For the text-containing cell, return its midpoint in [x, y] coordinate format. 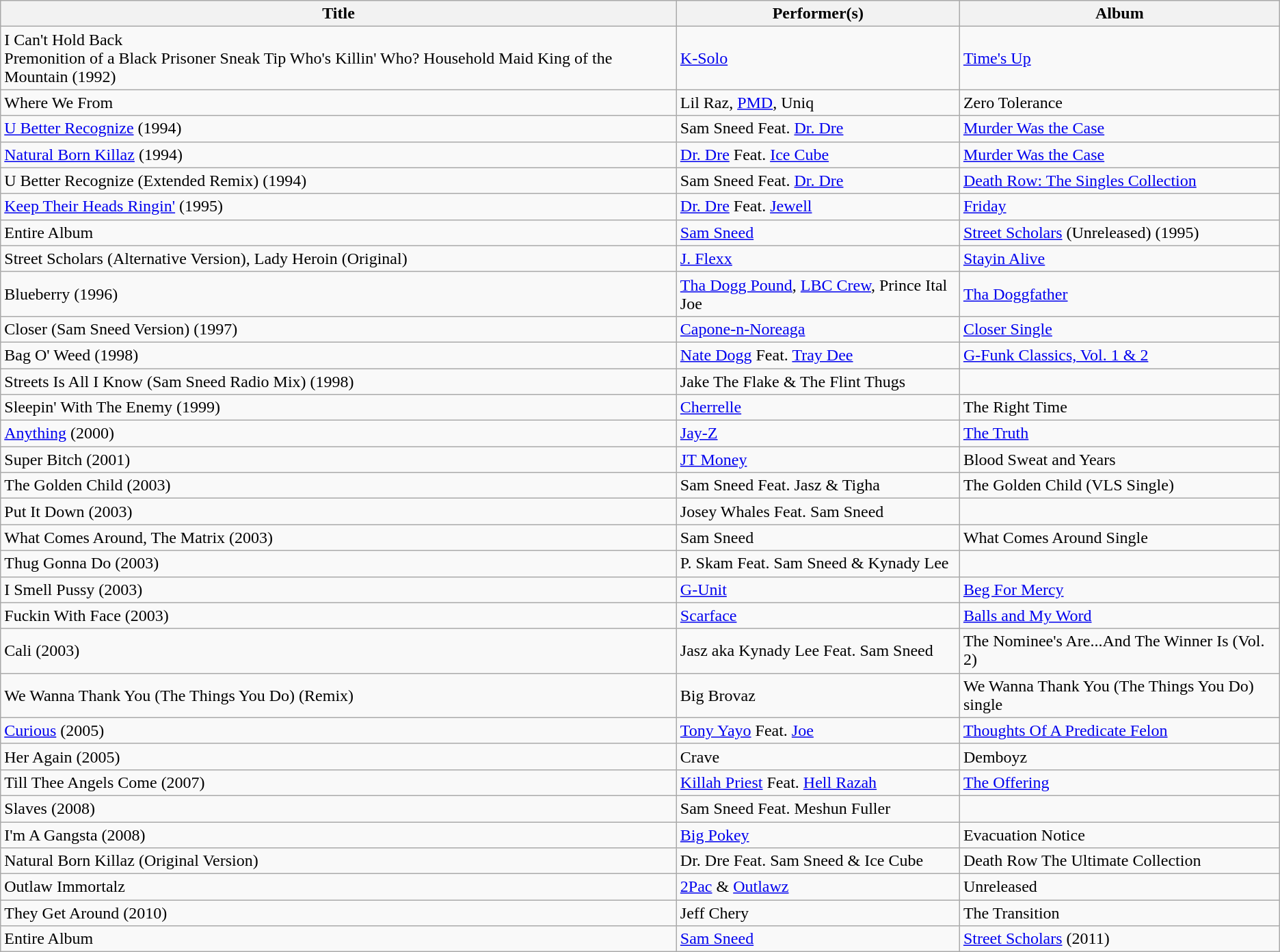
Cherrelle [818, 408]
Till Thee Angels Come (2007) [339, 782]
Time's Up [1119, 58]
2Pac & Outlawz [818, 887]
Anything (2000) [339, 434]
Death Row: The Singles Collection [1119, 181]
Blueberry (1996) [339, 294]
Big Pokey [818, 835]
Stayin Alive [1119, 259]
Demboyz [1119, 756]
Tha Dogg Pound, LBC Crew, Prince Ital Joe [818, 294]
Thoughts Of A Predicate Felon [1119, 730]
Balls and My Word [1119, 616]
Street Scholars (Unreleased) (1995) [1119, 233]
Her Again (2005) [339, 756]
G-Unit [818, 590]
Closer Single [1119, 329]
Dr. Dre Feat. Jewell [818, 207]
Album [1119, 14]
The Golden Child (VLS Single) [1119, 486]
The Truth [1119, 434]
U Better Recognize (Extended Remix) (1994) [339, 181]
Thug Gonna Do (2003) [339, 564]
Jay-Z [818, 434]
Unreleased [1119, 887]
Put It Down (2003) [339, 512]
The Transition [1119, 913]
Super Bitch (2001) [339, 460]
K-Solo [818, 58]
Josey Whales Feat. Sam Sneed [818, 512]
Fuckin With Face (2003) [339, 616]
Closer (Sam Sneed Version) (1997) [339, 329]
Friday [1119, 207]
Big Brovaz [818, 695]
U Better Recognize (1994) [339, 129]
Jake The Flake & The Flint Thugs [818, 381]
J. Flexx [818, 259]
G-Funk Classics, Vol. 1 & 2 [1119, 355]
Streets Is All I Know (Sam Sneed Radio Mix) (1998) [339, 381]
P. Skam Feat. Sam Sneed & Kynady Lee [818, 564]
We Wanna Thank You (The Things You Do) single [1119, 695]
Outlaw Immortalz [339, 887]
Dr. Dre Feat. Ice Cube [818, 155]
What Comes Around, The Matrix (2003) [339, 538]
Scarface [818, 616]
I Smell Pussy (2003) [339, 590]
Lil Raz, PMD, Uniq [818, 103]
Sleepin' With The Enemy (1999) [339, 408]
Cali (2003) [339, 651]
JT Money [818, 460]
Death Row The Ultimate Collection [1119, 861]
Zero Tolerance [1119, 103]
Natural Born Killaz (1994) [339, 155]
Title [339, 14]
Bag O' Weed (1998) [339, 355]
Keep Their Heads Ringin' (1995) [339, 207]
Killah Priest Feat. Hell Razah [818, 782]
The Offering [1119, 782]
Sam Sneed Feat. Meshun Fuller [818, 808]
Slaves (2008) [339, 808]
Sam Sneed Feat. Jasz & Tigha [818, 486]
Tony Yayo Feat. Joe [818, 730]
Crave [818, 756]
Nate Dogg Feat. Tray Dee [818, 355]
We Wanna Thank You (The Things You Do) (Remix) [339, 695]
Blood Sweat and Years [1119, 460]
Tha Doggfather [1119, 294]
They Get Around (2010) [339, 913]
Dr. Dre Feat. Sam Sneed & Ice Cube [818, 861]
Beg For Mercy [1119, 590]
Street Scholars (Alternative Version), Lady Heroin (Original) [339, 259]
The Right Time [1119, 408]
I'm A Gangsta (2008) [339, 835]
Jasz aka Kynady Lee Feat. Sam Sneed [818, 651]
Jeff Chery [818, 913]
Street Scholars (2011) [1119, 939]
Evacuation Notice [1119, 835]
The Nominee's Are...And The Winner Is (Vol. 2) [1119, 651]
Performer(s) [818, 14]
I Can't Hold BackPremonition of a Black Prisoner Sneak Tip Who's Killin' Who? Household Maid King of the Mountain (1992) [339, 58]
Natural Born Killaz (Original Version) [339, 861]
Curious (2005) [339, 730]
What Comes Around Single [1119, 538]
The Golden Child (2003) [339, 486]
Where We From [339, 103]
Capone-n-Noreaga [818, 329]
